Locate the cell with the specified text and output its [x, y] center coordinate. 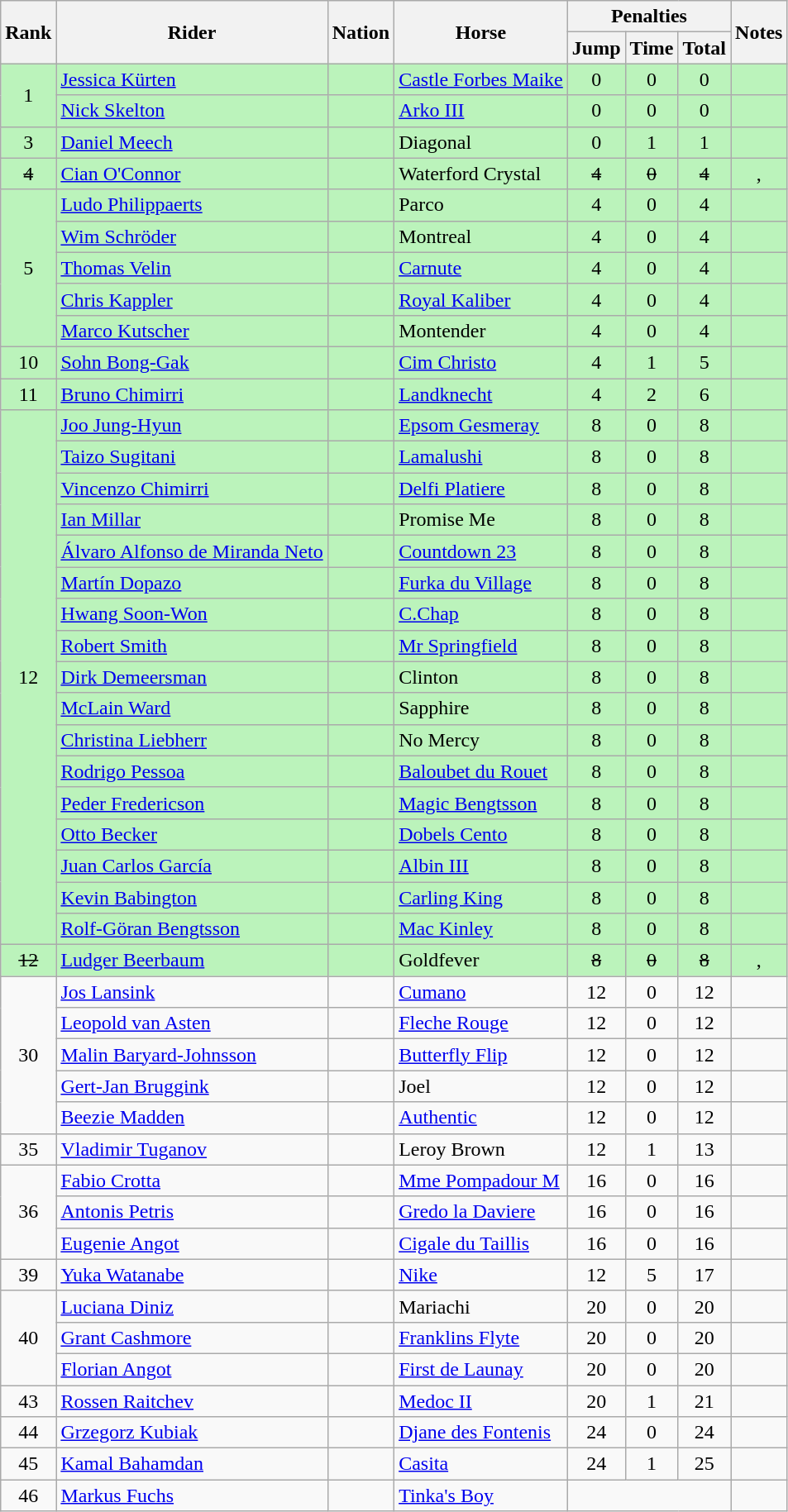
Lamalushi [481, 457]
Waterford Crystal [481, 174]
Antonis Petris [192, 1212]
21 [704, 1401]
Rodrigo Pessoa [192, 771]
3 [28, 142]
Luciana Diniz [192, 1306]
6 [704, 394]
Epsom Gesmeray [481, 426]
25 [704, 1464]
Butterfly Flip [481, 1055]
Djane des Fontenis [481, 1433]
Jessica Kürten [192, 79]
Fleche Rouge [481, 1023]
Ludo Philippaerts [192, 205]
Martín Dopazo [192, 583]
Cim Christo [481, 362]
Juan Carlos García [192, 866]
Ian Millar [192, 520]
Nation [361, 32]
40 [28, 1338]
Cian O'Connor [192, 174]
35 [28, 1149]
Chris Kappler [192, 299]
Markus Fuchs [192, 1495]
Joel [481, 1086]
Grzegorz Kubiak [192, 1433]
Vladimir Tuganov [192, 1149]
Furka du Village [481, 583]
44 [28, 1433]
Casita [481, 1464]
Gert-Jan Bruggink [192, 1086]
Total [704, 48]
Cumano [481, 992]
Kevin Babington [192, 897]
Hwang Soon-Won [192, 614]
Tinka's Boy [481, 1495]
Rossen Raitchev [192, 1401]
Mariachi [481, 1306]
Medoc II [481, 1401]
Time [652, 48]
Grant Cashmore [192, 1338]
Landknecht [481, 394]
13 [704, 1149]
Montender [481, 331]
Vincenzo Chimirri [192, 489]
Authentic [481, 1118]
Yuka Watanabe [192, 1275]
Castle Forbes Maike [481, 79]
Robert Smith [192, 646]
McLain Ward [192, 708]
Nick Skelton [192, 111]
Florian Angot [192, 1369]
Carnute [481, 268]
Montreal [481, 236]
Rolf-Göran Bengtsson [192, 929]
Countdown 23 [481, 551]
Otto Becker [192, 834]
Marco Kutscher [192, 331]
Bruno Chimirri [192, 394]
Royal Kaliber [481, 299]
39 [28, 1275]
Joo Jung-Hyun [192, 426]
45 [28, 1464]
Carling King [481, 897]
Beezie Madden [192, 1118]
Álvaro Alfonso de Miranda Neto [192, 551]
Mr Springfield [481, 646]
2 [652, 394]
46 [28, 1495]
Diagonal [481, 142]
Baloubet du Rouet [481, 771]
Gredo la Daviere [481, 1212]
Eugenie Angot [192, 1243]
36 [28, 1212]
11 [28, 394]
Promise Me [481, 520]
Mac Kinley [481, 929]
Dobels Cento [481, 834]
C.Chap [481, 614]
Notes [759, 32]
Parco [481, 205]
Sapphire [481, 708]
Mme Pompadour M [481, 1181]
Leroy Brown [481, 1149]
Malin Baryard-Johnsson [192, 1055]
No Mercy [481, 740]
Magic Bengtsson [481, 803]
17 [704, 1275]
Sohn Bong-Gak [192, 362]
Kamal Bahamdan [192, 1464]
Leopold van Asten [192, 1023]
Nike [481, 1275]
Fabio Crotta [192, 1181]
Jos Lansink [192, 992]
Peder Fredericson [192, 803]
Christina Liebherr [192, 740]
Goldfever [481, 961]
Daniel Meech [192, 142]
30 [28, 1055]
Horse [481, 32]
Franklins Flyte [481, 1338]
Thomas Velin [192, 268]
Dirk Demeersman [192, 677]
Ludger Beerbaum [192, 961]
Rider [192, 32]
10 [28, 362]
Delfi Platiere [481, 489]
Wim Schröder [192, 236]
Cigale du Taillis [481, 1243]
Jump [596, 48]
Rank [28, 32]
Clinton [481, 677]
Taizo Sugitani [192, 457]
43 [28, 1401]
Albin III [481, 866]
First de Launay [481, 1369]
Arko III [481, 111]
Penalties [648, 17]
